Find where the given text appears and provide that cell's center as [x, y] coordinate. 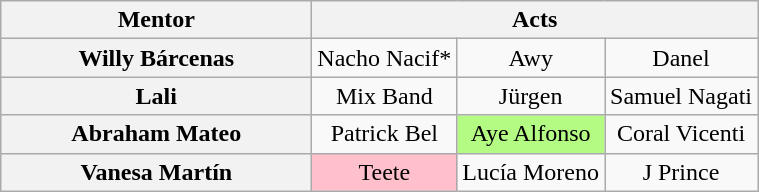
Nacho Nacif* [384, 58]
Mix Band [384, 96]
Abraham Mateo [156, 134]
Acts [535, 20]
Willy Bárcenas [156, 58]
Samuel Nagati [680, 96]
Jürgen [531, 96]
Vanesa Martín [156, 172]
Danel [680, 58]
Aye Alfonso [531, 134]
Coral Vicenti [680, 134]
Awy [531, 58]
J Prince [680, 172]
Patrick Bel [384, 134]
Lucía Moreno [531, 172]
Teete [384, 172]
Mentor [156, 20]
Lali [156, 96]
